Detect which cell encompasses the target text, then output its (x, y) center coordinate. 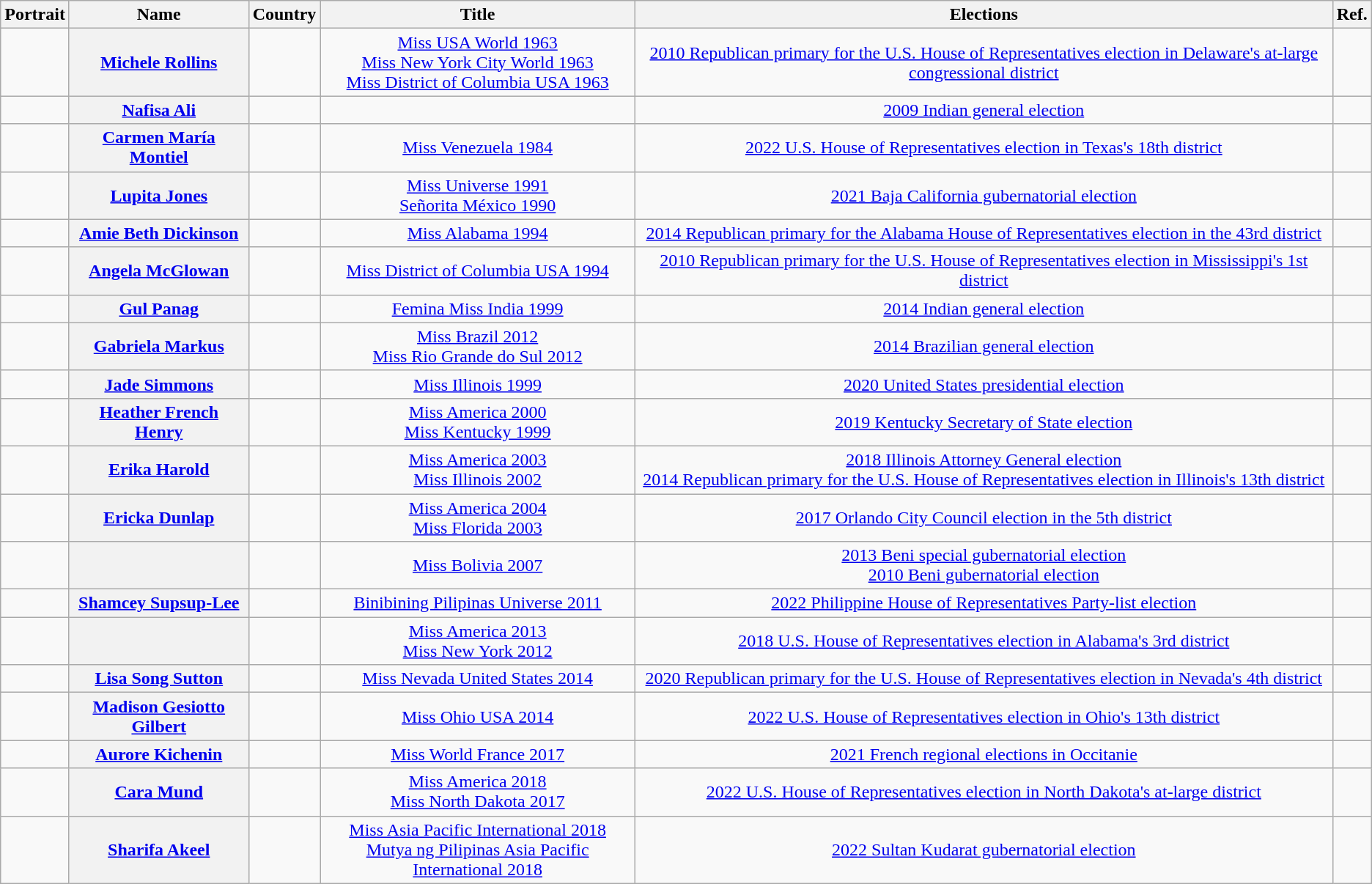
Title (478, 15)
Miss Alabama 1994 (478, 233)
2021 French regional elections in Occitanie (984, 754)
2022 Philippine House of Representatives Party-list election (984, 603)
Michele Rollins (158, 62)
Miss World France 2017 (478, 754)
2020 Republican primary for the U.S. House of Representatives election in Nevada's 4th district (984, 679)
Aurore Kichenin (158, 754)
Name (158, 15)
Elections (984, 15)
2018 Illinois Attorney General election2014 Republican primary for the U.S. House of Representatives election in Illinois's 13th district (984, 469)
Ref. (1351, 15)
2009 Indian general election (984, 110)
Sharifa Akeel (158, 850)
Miss USA World 1963Miss New York City World 1963Miss District of Columbia USA 1963 (478, 62)
2014 Indian general election (984, 309)
Heather French Henry (158, 422)
2019 Kentucky Secretary of State election (984, 422)
Madison Gesiotto Gilbert (158, 717)
2017 Orlando City Council election in the 5th district (984, 517)
Shamcey Supsup-Lee (158, 603)
Binibining Pilipinas Universe 2011 (478, 603)
2014 Republican primary for the Alabama House of Representatives election in the 43rd district (984, 233)
2022 U.S. House of Representatives election in North Dakota's at-large district (984, 792)
2020 United States presidential election (984, 384)
Carmen María Montiel (158, 148)
Amie Beth Dickinson (158, 233)
Miss Brazil 2012Miss Rio Grande do Sul 2012 (478, 346)
2014 Brazilian general election (984, 346)
Gabriela Markus (158, 346)
Miss Ohio USA 2014 (478, 717)
2010 Republican primary for the U.S. House of Representatives election in Delaware's at-large congressional district (984, 62)
Miss America 2000Miss Kentucky 1999 (478, 422)
Lupita Jones (158, 195)
Jade Simmons (158, 384)
Miss Nevada United States 2014 (478, 679)
Nafisa Ali (158, 110)
Miss District of Columbia USA 1994 (478, 271)
Miss Universe 1991Señorita México 1990 (478, 195)
2022 U.S. House of Representatives election in Texas's 18th district (984, 148)
2010 Republican primary for the U.S. House of Representatives election in Mississippi's 1st district (984, 271)
Portrait (35, 15)
Miss Asia Pacific International 2018Mutya ng Pilipinas Asia Pacific International 2018 (478, 850)
2021 Baja California gubernatorial election (984, 195)
Angela McGlowan (158, 271)
2018 U.S. House of Representatives election in Alabama's 3rd district (984, 641)
2013 Beni special gubernatorial election2010 Beni gubernatorial election (984, 566)
Miss America 2004Miss Florida 2003 (478, 517)
Miss Venezuela 1984 (478, 148)
Femina Miss India 1999 (478, 309)
Cara Mund (158, 792)
Country (284, 15)
2022 U.S. House of Representatives election in Ohio's 13th district (984, 717)
Erika Harold (158, 469)
Lisa Song Sutton (158, 679)
Miss Bolivia 2007 (478, 566)
Miss America 2018Miss North Dakota 2017 (478, 792)
2022 Sultan Kudarat gubernatorial election (984, 850)
Gul Panag (158, 309)
Miss America 2013Miss New York 2012 (478, 641)
Miss America 2003Miss Illinois 2002 (478, 469)
Miss Illinois 1999 (478, 384)
Ericka Dunlap (158, 517)
